Identify which cell holds the provided text, then report its (X, Y) central coordinate. 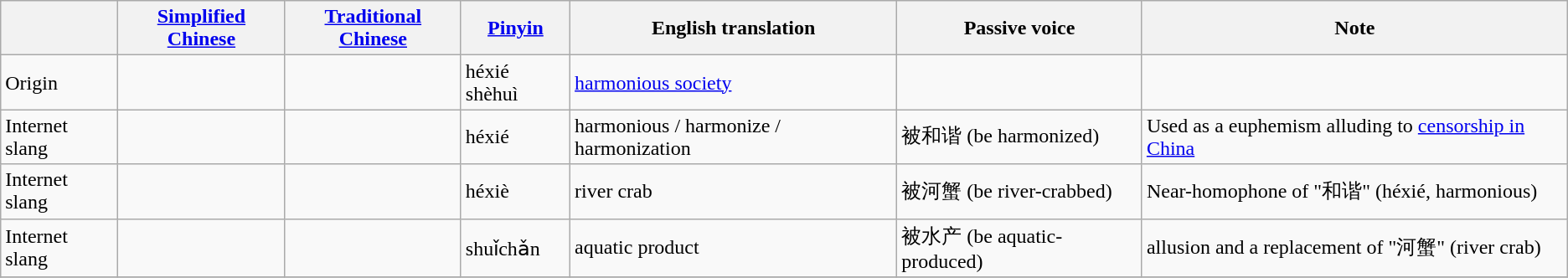
Pinyin (515, 28)
Traditional Chinese (373, 28)
harmonious / harmonize / harmonization (734, 137)
river crab (734, 191)
English translation (734, 28)
harmonious society (734, 82)
被和谐 (be harmonized) (1020, 137)
allusion and a replacement of "河蟹" (river crab) (1354, 248)
héxiè (515, 191)
Passive voice (1020, 28)
héxié (515, 137)
被水产 (be aquatic-produced) (1020, 248)
Used as a euphemism alluding to censorship in China (1354, 137)
Near-homophone of "和谐" (héxié, harmonious) (1354, 191)
Note (1354, 28)
héxié shèhuì (515, 82)
shuǐchǎn (515, 248)
Origin (59, 82)
Simplified Chinese (202, 28)
aquatic product (734, 248)
被河蟹 (be river-crabbed) (1020, 191)
